Provide the [x, y] coordinate of the cell's center where the given text is located.  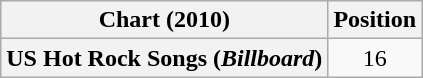
US Hot Rock Songs (Billboard) [164, 58]
Position [375, 20]
16 [375, 58]
Chart (2010) [164, 20]
